Search for the cell housing the specified text and yield its (X, Y) center coordinate. 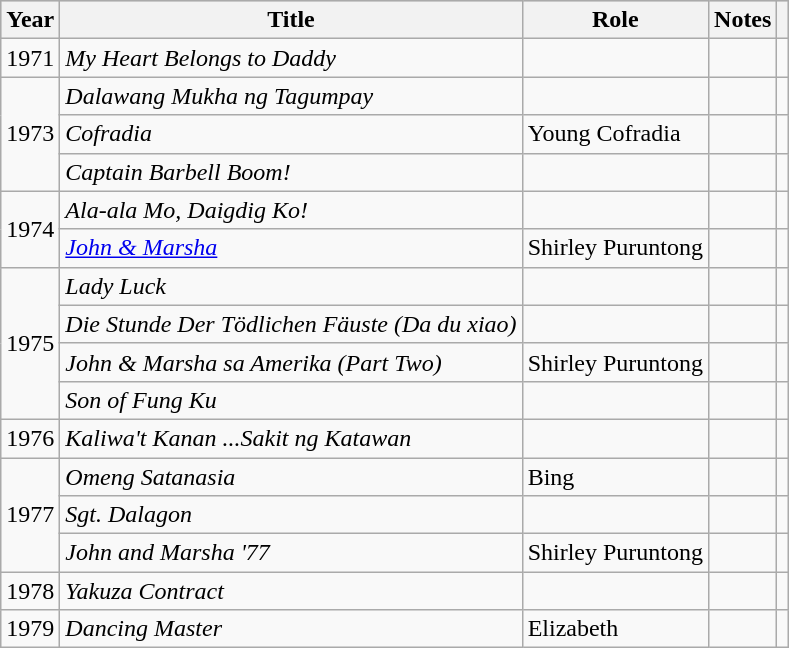
1973 (30, 134)
Year (30, 20)
1977 (30, 515)
John and Marsha '77 (291, 553)
Title (291, 20)
Son of Fung Ku (291, 400)
Lady Luck (291, 286)
Notes (743, 20)
Role (615, 20)
John & Marsha sa Amerika (Part Two) (291, 362)
1971 (30, 58)
Sgt. Dalagon (291, 515)
Bing (615, 477)
Elizabeth (615, 629)
John & Marsha (291, 248)
Cofradia (291, 134)
Dalawang Mukha ng Tagumpay (291, 96)
Captain Barbell Boom! (291, 172)
Die Stunde Der Tödlichen Fäuste (Da du xiao) (291, 324)
Ala-ala Mo, Daigdig Ko! (291, 210)
1975 (30, 343)
Yakuza Contract (291, 591)
Dancing Master (291, 629)
1979 (30, 629)
1976 (30, 438)
1978 (30, 591)
1974 (30, 229)
Kaliwa't Kanan ...Sakit ng Katawan (291, 438)
Omeng Satanasia (291, 477)
My Heart Belongs to Daddy (291, 58)
Young Cofradia (615, 134)
